Determine the [x, y] coordinate at the center of the cell enclosing the given text.  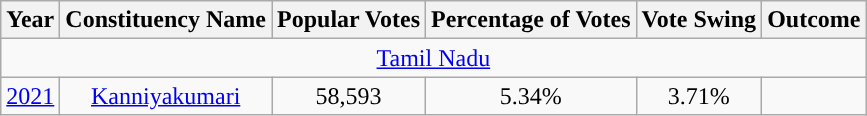
Kanniyakumari [166, 96]
Percentage of Votes [532, 20]
58,593 [349, 96]
5.34% [532, 96]
Tamil Nadu [434, 58]
Year [30, 20]
Vote Swing [699, 20]
2021 [30, 96]
Outcome [814, 20]
3.71% [699, 96]
Constituency Name [166, 20]
Popular Votes [349, 20]
